Search for the cell housing the specified text and yield its [x, y] center coordinate. 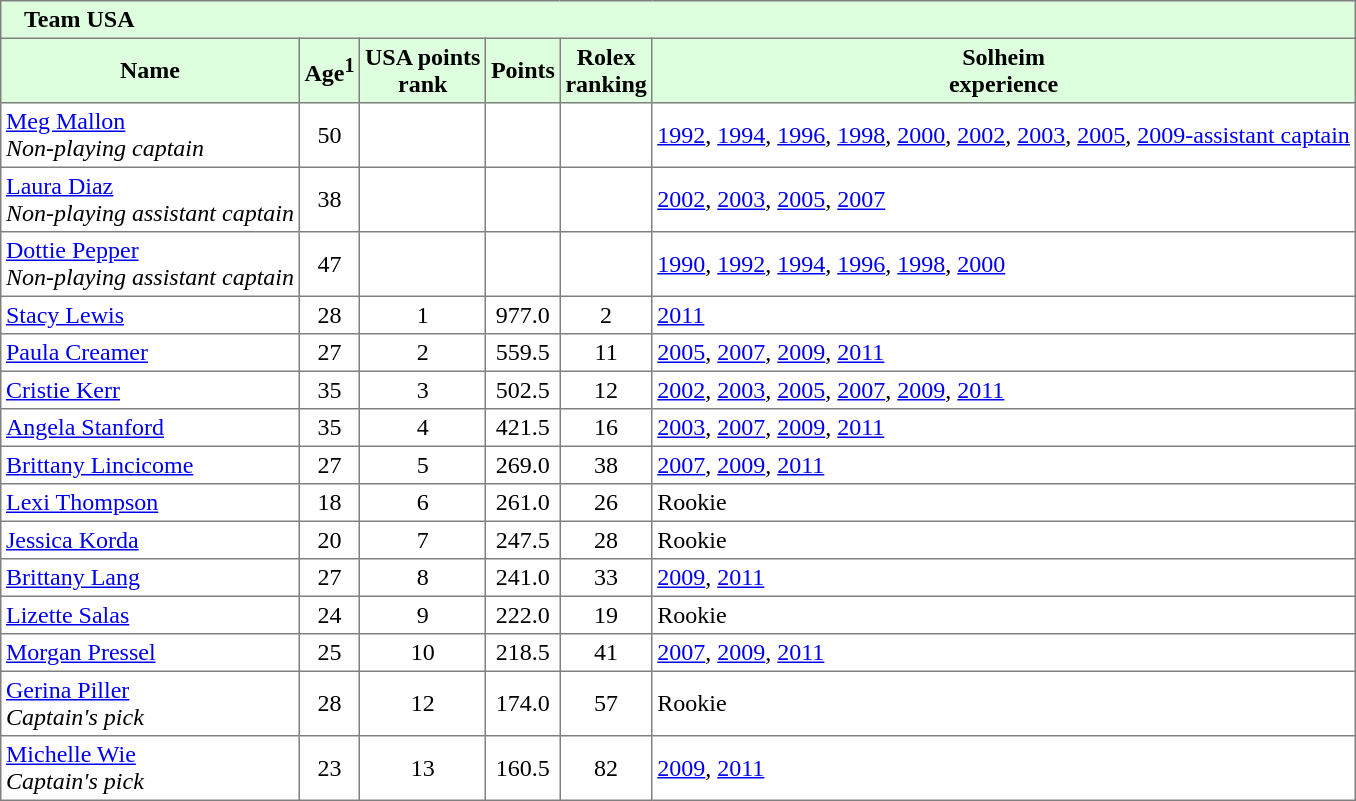
269.0 [524, 465]
13 [423, 768]
502.5 [524, 390]
Michelle WieCaptain's pick [150, 768]
2002, 2003, 2005, 2007 [1004, 199]
57 [606, 703]
174.0 [524, 703]
Jessica Korda [150, 540]
USA pointsrank [423, 70]
Cristie Kerr [150, 390]
25 [329, 653]
Rolexranking [606, 70]
Paula Creamer [150, 353]
8 [423, 578]
1990, 1992, 1994, 1996, 1998, 2000 [1004, 264]
977.0 [524, 315]
Stacy Lewis [150, 315]
2003, 2007, 2009, 2011 [1004, 428]
11 [606, 353]
218.5 [524, 653]
1992, 1994, 1996, 1998, 2000, 2002, 2003, 2005, 2009-assistant captain [1004, 135]
2005, 2007, 2009, 2011 [1004, 353]
Lizette Salas [150, 615]
23 [329, 768]
Lexi Thompson [150, 503]
Age1 [329, 70]
3 [423, 390]
Brittany Lang [150, 578]
Solheimexperience [1004, 70]
82 [606, 768]
18 [329, 503]
4 [423, 428]
1 [423, 315]
16 [606, 428]
Angela Stanford [150, 428]
222.0 [524, 615]
Laura DiazNon-playing assistant captain [150, 199]
261.0 [524, 503]
20 [329, 540]
7 [423, 540]
26 [606, 503]
41 [606, 653]
47 [329, 264]
2011 [1004, 315]
50 [329, 135]
24 [329, 615]
10 [423, 653]
19 [606, 615]
421.5 [524, 428]
5 [423, 465]
Brittany Lincicome [150, 465]
Meg MallonNon-playing captain [150, 135]
Team USA [678, 20]
2002, 2003, 2005, 2007, 2009, 2011 [1004, 390]
Morgan Pressel [150, 653]
241.0 [524, 578]
Name [150, 70]
9 [423, 615]
160.5 [524, 768]
33 [606, 578]
Points [524, 70]
6 [423, 503]
Gerina PillerCaptain's pick [150, 703]
247.5 [524, 540]
Dottie PepperNon-playing assistant captain [150, 264]
559.5 [524, 353]
